Locate the cell with the specified text and output its (X, Y) center coordinate. 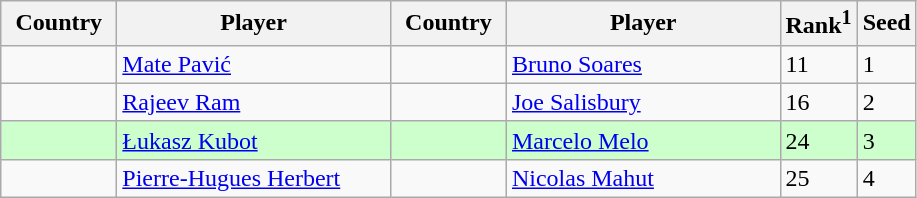
Seed (886, 24)
Mate Pavić (254, 64)
24 (818, 140)
3 (886, 140)
4 (886, 178)
Rank1 (818, 24)
Nicolas Mahut (643, 178)
25 (818, 178)
Rajeev Ram (254, 102)
Pierre-Hugues Herbert (254, 178)
2 (886, 102)
Łukasz Kubot (254, 140)
Marcelo Melo (643, 140)
Bruno Soares (643, 64)
Joe Salisbury (643, 102)
11 (818, 64)
1 (886, 64)
16 (818, 102)
